Identify which cell holds the provided text, then report its [X, Y] central coordinate. 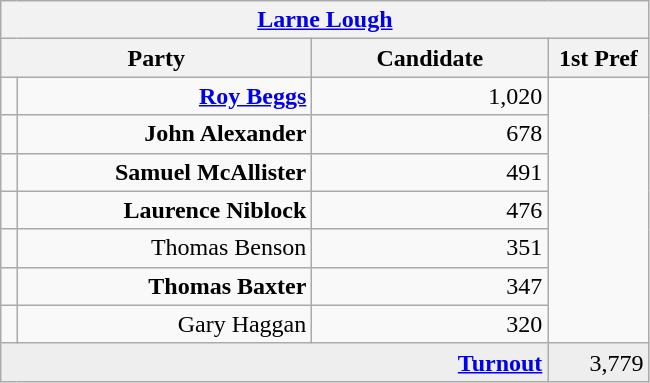
Roy Beggs [164, 96]
347 [430, 286]
351 [430, 248]
Gary Haggan [164, 324]
Laurence Niblock [164, 210]
1,020 [430, 96]
678 [430, 134]
John Alexander [164, 134]
Party [156, 58]
Turnout [274, 362]
Larne Lough [325, 20]
Thomas Baxter [164, 286]
320 [430, 324]
3,779 [598, 362]
1st Pref [598, 58]
Thomas Benson [164, 248]
Candidate [430, 58]
476 [430, 210]
491 [430, 172]
Samuel McAllister [164, 172]
